Find where the given text appears and provide that cell's center as (X, Y) coordinate. 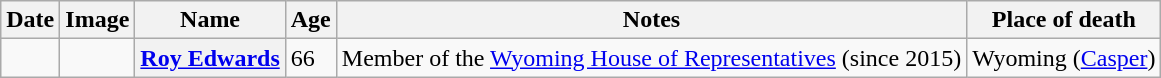
Image (98, 20)
Wyoming (Casper) (1064, 58)
Date (30, 20)
Age (310, 20)
Notes (651, 20)
Name (210, 20)
66 (310, 58)
Roy Edwards (210, 58)
Place of death (1064, 20)
Member of the Wyoming House of Representatives (since 2015) (651, 58)
